Extract the [x, y] coordinate from the center of the cell holding the provided text.  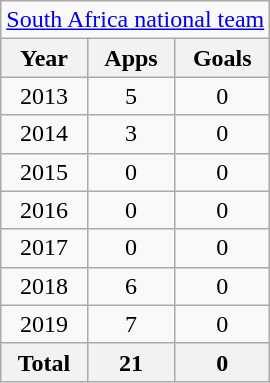
Goals [222, 58]
2016 [44, 210]
21 [131, 362]
3 [131, 134]
5 [131, 96]
2014 [44, 134]
Total [44, 362]
2019 [44, 324]
2013 [44, 96]
6 [131, 286]
Year [44, 58]
7 [131, 324]
2018 [44, 286]
South Africa national team [136, 20]
2017 [44, 248]
2015 [44, 172]
Apps [131, 58]
